Return [X, Y] of the center of cell containing provided text 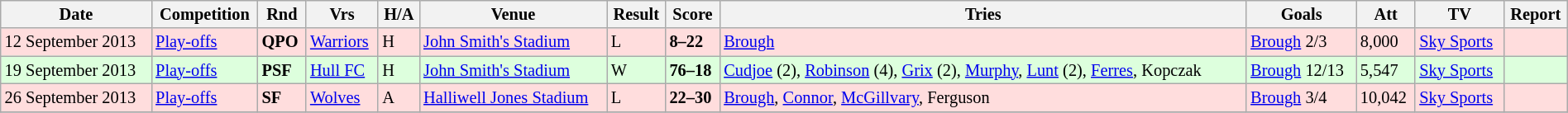
H/A [399, 14]
Tries [982, 14]
SF [282, 97]
Brough 12/13 [1302, 70]
Score [693, 14]
Wolves [342, 97]
Result [637, 14]
Brough [982, 42]
W [637, 70]
Warriors [342, 42]
Brough, Connor, McGillvary, Ferguson [982, 97]
76–18 [693, 70]
Att [1386, 14]
22–30 [693, 97]
TV [1459, 14]
Vrs [342, 14]
8,000 [1386, 42]
8–22 [693, 42]
PSF [282, 70]
Cudjoe (2), Robinson (4), Grix (2), Murphy, Lunt (2), Ferres, Kopczak [982, 70]
A [399, 97]
Goals [1302, 14]
Brough 2/3 [1302, 42]
Rnd [282, 14]
QPO [282, 42]
19 September 2013 [76, 70]
Competition [204, 14]
Venue [513, 14]
12 September 2013 [76, 42]
26 September 2013 [76, 97]
Report [1535, 14]
Halliwell Jones Stadium [513, 97]
10,042 [1386, 97]
Date [76, 14]
Brough 3/4 [1302, 97]
Hull FC [342, 70]
5,547 [1386, 70]
